Return the (x, y) coordinate for the center point of the cell that contains the specified text.  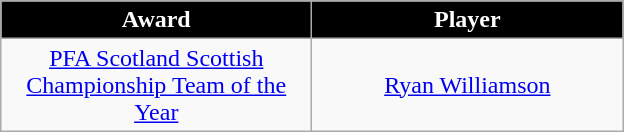
Player (468, 20)
Award (156, 20)
Ryan Williamson (468, 85)
PFA Scotland Scottish Championship Team of the Year (156, 85)
